From the cell containing the given text, extract its center point as (x, y) coordinate. 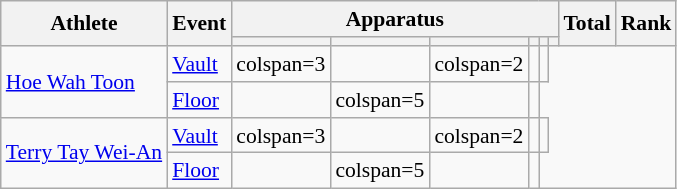
Terry Tay Wei-An (84, 154)
Total (586, 24)
Rank (646, 24)
Apparatus (394, 19)
Athlete (84, 24)
Hoe Wah Toon (84, 82)
Event (199, 24)
